Capture the cell that displays the provided text and extract its (x, y) central coordinate. 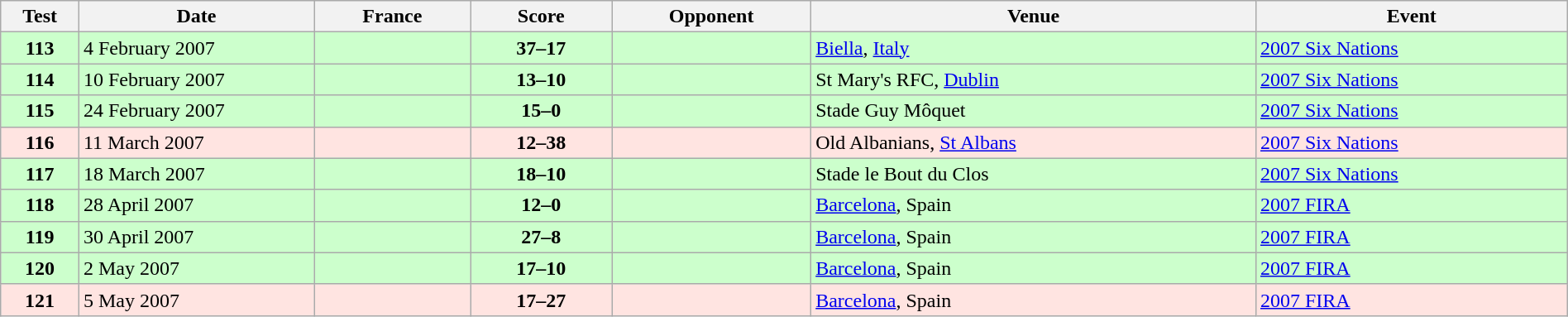
Opponent (711, 17)
121 (40, 300)
115 (40, 111)
27–8 (541, 237)
28 April 2007 (196, 205)
13–10 (541, 79)
24 February 2007 (196, 111)
12–38 (541, 142)
120 (40, 268)
116 (40, 142)
Old Albanians, St Albans (1034, 142)
Venue (1034, 17)
18–10 (541, 174)
119 (40, 237)
17–27 (541, 300)
30 April 2007 (196, 237)
12–0 (541, 205)
St Mary's RFC, Dublin (1034, 79)
Stade le Bout du Clos (1034, 174)
15–0 (541, 111)
Score (541, 17)
10 February 2007 (196, 79)
114 (40, 79)
Test (40, 17)
4 February 2007 (196, 48)
Biella, Italy (1034, 48)
18 March 2007 (196, 174)
17–10 (541, 268)
France (392, 17)
2 May 2007 (196, 268)
113 (40, 48)
11 March 2007 (196, 142)
5 May 2007 (196, 300)
117 (40, 174)
37–17 (541, 48)
118 (40, 205)
Date (196, 17)
Stade Guy Môquet (1034, 111)
Event (1411, 17)
